From the cell containing the given text, extract its center point as [x, y] coordinate. 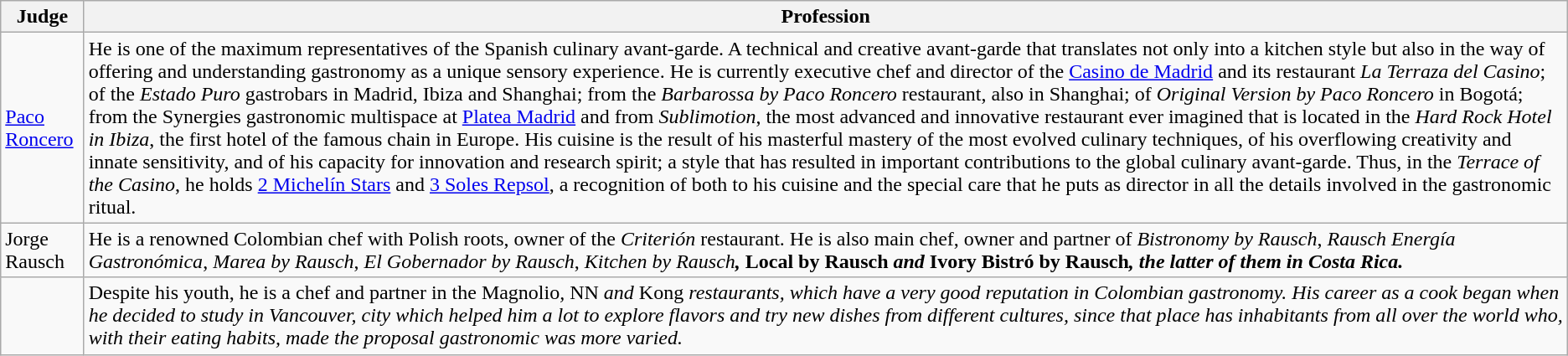
Profession [826, 17]
Judge [42, 17]
Paco Roncero [42, 127]
Jorge Rausch [42, 250]
